Return (X, Y) of the center of cell containing provided text 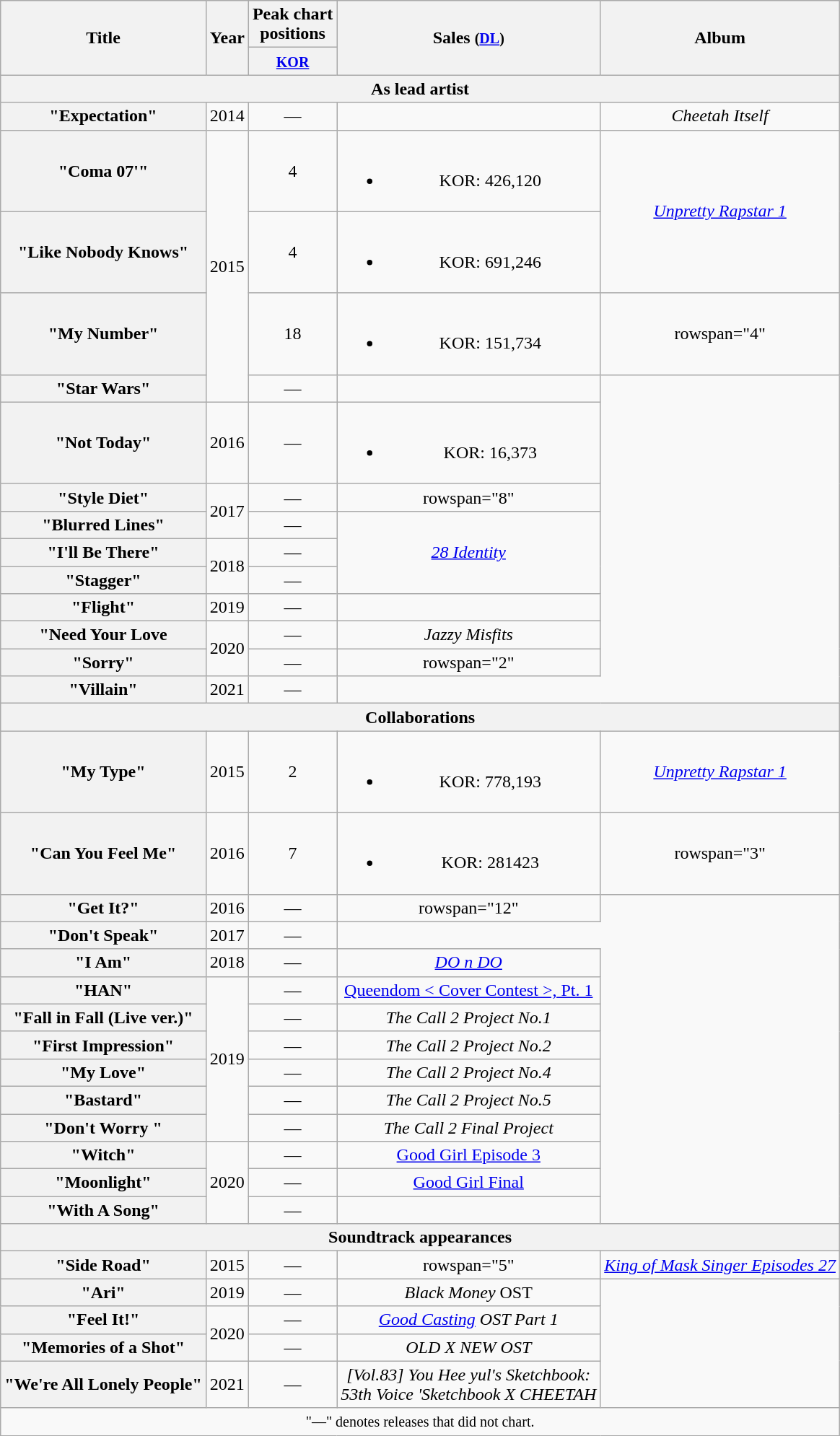
"Stagger" (104, 579)
Collaborations (420, 717)
"Need Your Love (104, 635)
"Expectation" (104, 116)
"Blurred Lines" (104, 525)
"Like Nobody Knows" (104, 253)
"HAN" (104, 990)
KOR: 16,373 (469, 443)
The Call 2 Project No.2 (469, 1045)
2014 (227, 116)
The Call 2 Project No.4 (469, 1072)
"Villain" (104, 690)
"Star Wars" (104, 388)
The Call 2 Project No.1 (469, 1017)
Black Money OST (469, 1292)
"My Number" (104, 333)
The Call 2 Final Project (469, 1128)
Album (720, 38)
"Moonlight" (104, 1183)
rowspan="2" (469, 662)
"I Am" (104, 963)
As lead artist (420, 89)
Soundtrack appearances (420, 1238)
Sales (DL) (469, 38)
"Fall in Fall (Live ver.)" (104, 1017)
"I'll Be There" (104, 552)
28 Identity (469, 552)
"Style Diet" (104, 497)
KOR (292, 61)
OLD X NEW OST (469, 1347)
DO n DO (469, 963)
"Don't Worry " (104, 1128)
"Don't Speak" (104, 935)
"My Type" (104, 772)
[Vol.83] You Hee yul's Sketchbook: 53th Voice 'Sketchbook X CHEETAH (469, 1384)
KOR: 691,246 (469, 253)
Jazzy Misfits (469, 635)
rowspan="8" (469, 497)
Cheetah Itself (720, 116)
"Coma 07'" (104, 170)
"Bastard" (104, 1100)
KOR: 778,193 (469, 772)
KOR: 281423 (469, 853)
rowspan="3" (720, 853)
Good Girl Episode 3 (469, 1155)
"Flight" (104, 608)
Peak chart positions (292, 25)
"With A Song" (104, 1210)
"We're All Lonely People" (104, 1384)
rowspan="4" (720, 333)
rowspan="5" (469, 1265)
"Side Road" (104, 1265)
2 (292, 772)
"Not Today" (104, 443)
"Witch" (104, 1155)
"Memories of a Shot" (104, 1347)
Good Girl Final (469, 1183)
KOR: 151,734 (469, 333)
"My Love" (104, 1072)
Title (104, 38)
18 (292, 333)
Year (227, 38)
"Can You Feel Me" (104, 853)
"Get It?" (104, 908)
Queendom < Cover Contest >, Pt. 1 (469, 990)
"Feel It!" (104, 1320)
King of Mask Singer Episodes 27 (720, 1265)
rowspan="12" (469, 908)
"Sorry" (104, 662)
"Ari" (104, 1292)
The Call 2 Project No.5 (469, 1100)
7 (292, 853)
"—" denotes releases that did not chart. (420, 1422)
Good Casting OST Part 1 (469, 1320)
KOR: 426,120 (469, 170)
"First Impression" (104, 1045)
